Extract the (X, Y) coordinate from the center of the cell holding the provided text.  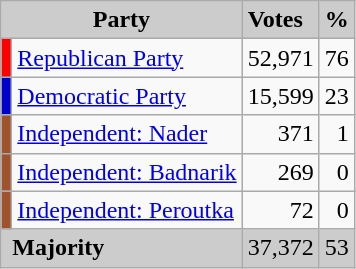
% (336, 20)
76 (336, 58)
Independent: Peroutka (127, 210)
23 (336, 96)
Republican Party (127, 58)
Independent: Badnarik (127, 172)
371 (280, 134)
37,372 (280, 248)
53 (336, 248)
Votes (280, 20)
72 (280, 210)
1 (336, 134)
Independent: Nader (127, 134)
Majority (122, 248)
15,599 (280, 96)
Democratic Party (127, 96)
52,971 (280, 58)
269 (280, 172)
Party (122, 20)
